Locate the cell with the specified text and output its (X, Y) center coordinate. 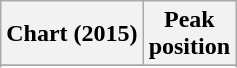
Peakposition (189, 34)
Chart (2015) (72, 34)
